Capture the cell that displays the provided text and extract its [X, Y] central coordinate. 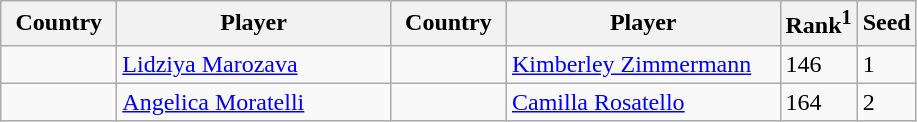
146 [818, 64]
Angelica Moratelli [254, 102]
164 [818, 102]
Kimberley Zimmermann [643, 64]
Camilla Rosatello [643, 102]
2 [886, 102]
1 [886, 64]
Rank1 [818, 24]
Seed [886, 24]
Lidziya Marozava [254, 64]
